Return the [x, y] coordinate for the center point of the cell that contains the specified text.  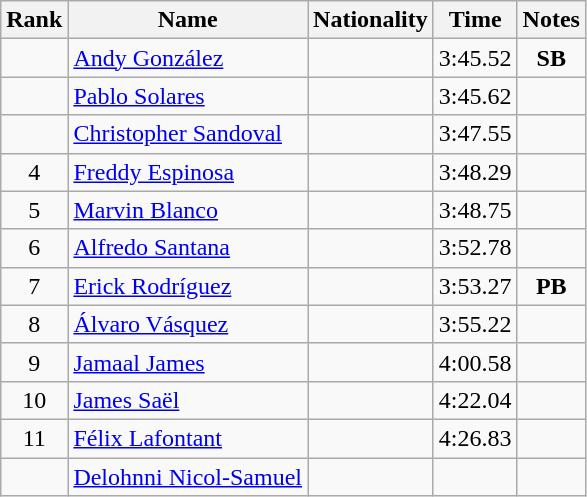
James Saël [188, 400]
3:52.78 [475, 248]
SB [551, 58]
Álvaro Vásquez [188, 324]
Freddy Espinosa [188, 172]
Delohnni Nicol-Samuel [188, 477]
3:48.29 [475, 172]
Jamaal James [188, 362]
6 [34, 248]
Rank [34, 20]
4:26.83 [475, 438]
3:47.55 [475, 134]
4:22.04 [475, 400]
4:00.58 [475, 362]
Marvin Blanco [188, 210]
11 [34, 438]
3:45.62 [475, 96]
7 [34, 286]
3:45.52 [475, 58]
Félix Lafontant [188, 438]
9 [34, 362]
Time [475, 20]
Notes [551, 20]
5 [34, 210]
Erick Rodríguez [188, 286]
Pablo Solares [188, 96]
Name [188, 20]
8 [34, 324]
Andy González [188, 58]
3:55.22 [475, 324]
Christopher Sandoval [188, 134]
Alfredo Santana [188, 248]
Nationality [371, 20]
3:48.75 [475, 210]
PB [551, 286]
3:53.27 [475, 286]
10 [34, 400]
4 [34, 172]
